Detect which cell encompasses the target text, then output its [X, Y] center coordinate. 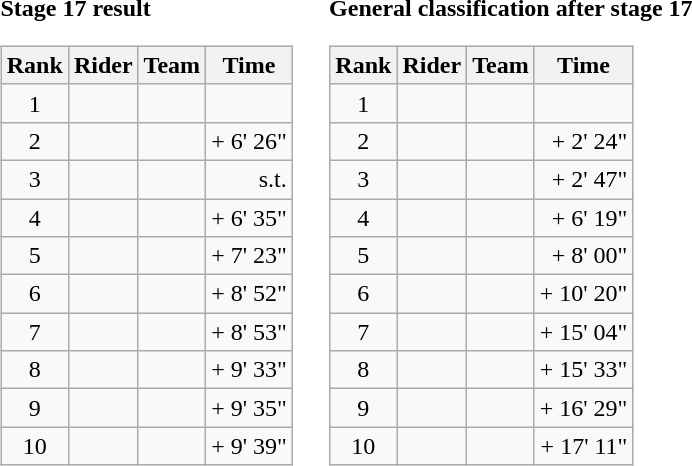
+ 10' 20" [584, 294]
+ 8' 52" [250, 294]
+ 17' 11" [584, 446]
+ 16' 29" [584, 408]
+ 15' 04" [584, 332]
+ 7' 23" [250, 256]
+ 2' 47" [584, 179]
+ 9' 33" [250, 370]
+ 6' 35" [250, 217]
+ 9' 35" [250, 408]
+ 6' 26" [250, 141]
s.t. [250, 179]
+ 8' 53" [250, 332]
+ 6' 19" [584, 217]
+ 9' 39" [250, 446]
+ 2' 24" [584, 141]
+ 8' 00" [584, 256]
+ 15' 33" [584, 370]
